Locate the cell with the specified text and output its [x, y] center coordinate. 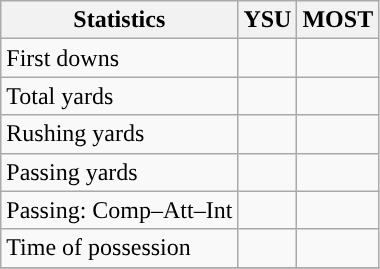
First downs [120, 58]
YSU [268, 20]
Passing yards [120, 172]
Passing: Comp–Att–Int [120, 210]
Time of possession [120, 248]
Rushing yards [120, 134]
Total yards [120, 96]
Statistics [120, 20]
MOST [338, 20]
